Extract the [x, y] coordinate from the center of the cell holding the provided text.  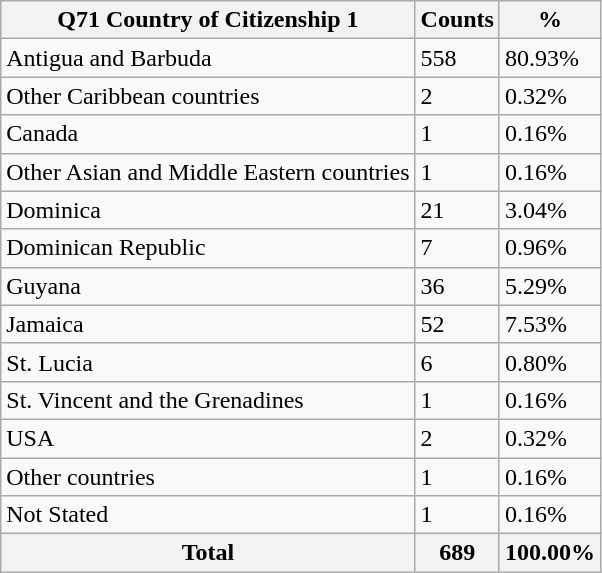
0.96% [550, 248]
Dominica [208, 210]
0.80% [550, 362]
21 [457, 210]
St. Vincent and the Grenadines [208, 400]
% [550, 20]
Guyana [208, 286]
36 [457, 286]
Not Stated [208, 515]
3.04% [550, 210]
6 [457, 362]
Total [208, 553]
Dominican Republic [208, 248]
689 [457, 553]
Antigua and Barbuda [208, 58]
Jamaica [208, 324]
St. Lucia [208, 362]
Other Asian and Middle Eastern countries [208, 172]
52 [457, 324]
Other Caribbean countries [208, 96]
Other countries [208, 477]
7 [457, 248]
100.00% [550, 553]
7.53% [550, 324]
80.93% [550, 58]
558 [457, 58]
Counts [457, 20]
5.29% [550, 286]
Q71 Country of Citizenship 1 [208, 20]
Canada [208, 134]
USA [208, 438]
